Extract the [x, y] coordinate from the center of the cell holding the provided text.  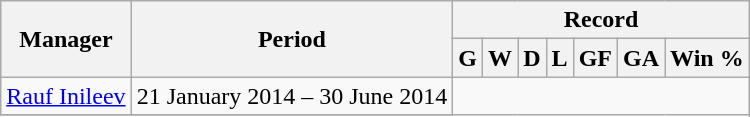
GA [640, 58]
Manager [66, 39]
Win % [708, 58]
W [500, 58]
Record [601, 20]
21 January 2014 – 30 June 2014 [292, 96]
GF [595, 58]
Rauf Inileev [66, 96]
L [560, 58]
D [532, 58]
Period [292, 39]
G [468, 58]
